Provide the (X, Y) coordinate of the cell's center where the given text is located.  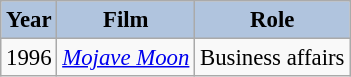
Role (272, 20)
Business affairs (272, 58)
Mojave Moon (126, 58)
1996 (29, 58)
Film (126, 20)
Year (29, 20)
